Detect which cell encompasses the target text, then output its (x, y) center coordinate. 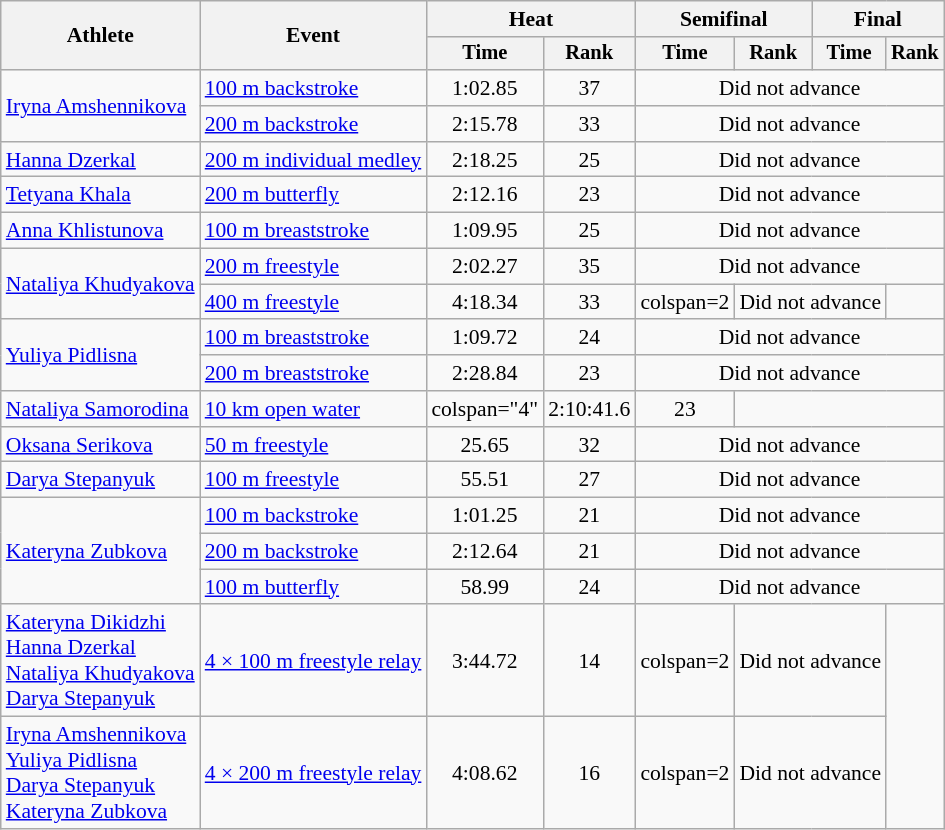
3:44.72 (484, 661)
50 m freestyle (314, 445)
2:12.64 (484, 552)
Nataliya Khudyakova (100, 284)
16 (589, 773)
Oksana Serikova (100, 445)
10 km open water (314, 409)
1:09.95 (484, 231)
colspan="4" (484, 409)
27 (589, 480)
Hanna Dzerkal (100, 160)
14 (589, 661)
Anna Khlistunova (100, 231)
Yuliya Pidlisna (100, 356)
1:02.85 (484, 88)
1:01.25 (484, 516)
200 m individual medley (314, 160)
2:15.78 (484, 124)
2:10:41.6 (589, 409)
2:02.27 (484, 267)
Iryna Amshennikova (100, 106)
Final (878, 19)
Nataliya Samorodina (100, 409)
Tetyana Khala (100, 195)
4 × 100 m freestyle relay (314, 661)
58.99 (484, 587)
Athlete (100, 36)
Semifinal (724, 19)
1:09.72 (484, 338)
100 m freestyle (314, 480)
25.65 (484, 445)
Darya Stepanyuk (100, 480)
100 m butterfly (314, 587)
2:18.25 (484, 160)
37 (589, 88)
Event (314, 36)
200 m freestyle (314, 267)
55.51 (484, 480)
2:12.16 (484, 195)
Kateryna Dikidzhi Hanna Dzerkal Nataliya KhudyakovaDarya Stepanyuk (100, 661)
4:18.34 (484, 302)
200 m butterfly (314, 195)
Kateryna Zubkova (100, 552)
32 (589, 445)
200 m breaststroke (314, 373)
4 × 200 m freestyle relay (314, 773)
Iryna Amshennikova Yuliya Pidlisna Darya Stepanyuk Kateryna Zubkova (100, 773)
Heat (530, 19)
2:28.84 (484, 373)
400 m freestyle (314, 302)
35 (589, 267)
4:08.62 (484, 773)
